For the text-containing cell, return its midpoint in (x, y) coordinate format. 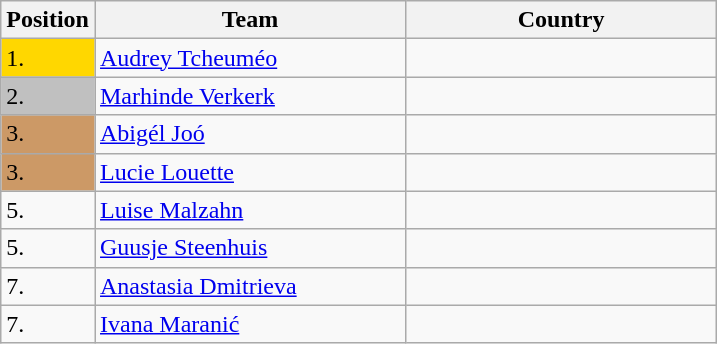
Luise Malzahn (250, 210)
1. (48, 58)
Abigél Joó (250, 134)
Country (562, 20)
Team (250, 20)
Ivana Maranić (250, 324)
Position (48, 20)
Guusje Steenhuis (250, 248)
Audrey Tcheuméo (250, 58)
Anastasia Dmitrieva (250, 286)
Marhinde Verkerk (250, 96)
2. (48, 96)
Lucie Louette (250, 172)
